Determine the [x, y] coordinate at the center of the cell enclosing the given text.  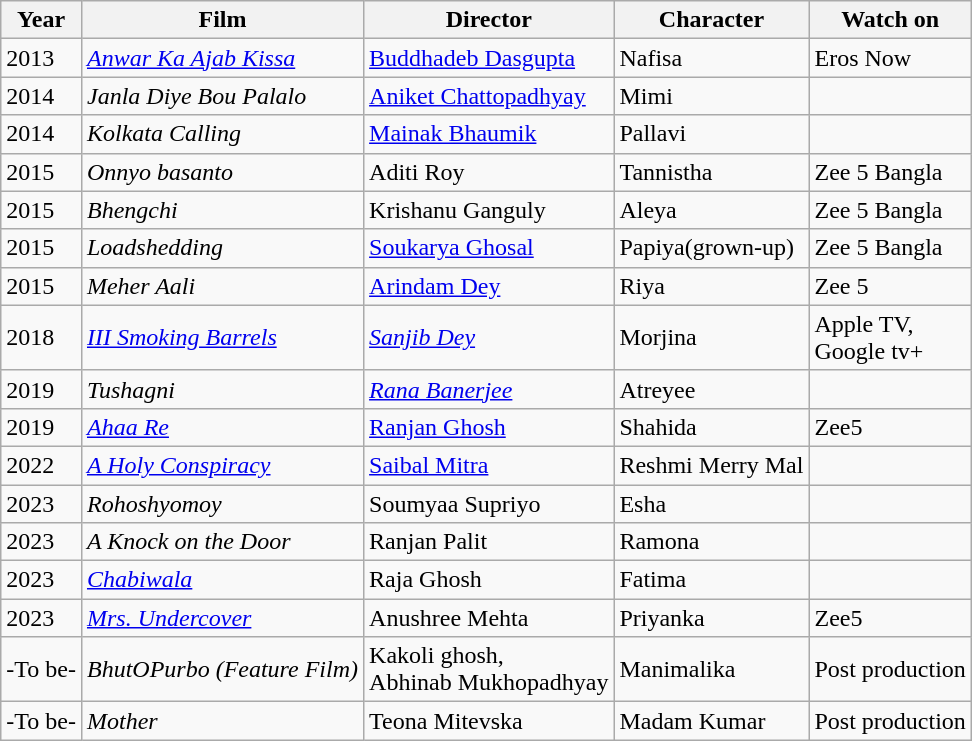
Nafisa [712, 58]
Rohoshyomoy [222, 503]
Mother [222, 721]
Watch on [890, 20]
Year [42, 20]
Saibal Mitra [489, 465]
2022 [42, 465]
Kakoli ghosh,Abhinab Mukhopadhyay [489, 670]
A Holy Conspiracy [222, 465]
Atreyee [712, 389]
Meher Aali [222, 286]
A Knock on the Door [222, 542]
Krishanu Ganguly [489, 210]
Fatima [712, 580]
Tannistha [712, 172]
Raja Ghosh [489, 580]
Onnyo basanto [222, 172]
Sanjib Dey [489, 338]
Arindam Dey [489, 286]
Ranjan Ghosh [489, 427]
Tushagni [222, 389]
Riya [712, 286]
Apple TV,Google tv+ [890, 338]
Papiya(grown-up) [712, 248]
Soumyaa Supriyo [489, 503]
Film [222, 20]
Reshmi Merry Mal [712, 465]
Bhengchi [222, 210]
Aniket Chattopadhyay [489, 96]
Ramona [712, 542]
Director [489, 20]
BhutOPurbo (Feature Film) [222, 670]
Anwar Ka Ajab Kissa [222, 58]
2018 [42, 338]
Esha [712, 503]
2013 [42, 58]
Aleya [712, 210]
III Smoking Barrels [222, 338]
Loadshedding [222, 248]
Character [712, 20]
Anushree Mehta [489, 618]
Pallavi [712, 134]
Eros Now [890, 58]
Ahaa Re [222, 427]
Aditi Roy [489, 172]
Morjina [712, 338]
Shahida [712, 427]
Kolkata Calling [222, 134]
Zee 5 [890, 286]
Ranjan Palit [489, 542]
Soukarya Ghosal [489, 248]
Teona Mitevska [489, 721]
Mimi [712, 96]
Buddhadeb Dasgupta [489, 58]
Madam Kumar [712, 721]
Rana Banerjee [489, 389]
Priyanka [712, 618]
Manimalika [712, 670]
Mainak Bhaumik [489, 134]
Janla Diye Bou Palalo [222, 96]
Mrs. Undercover [222, 618]
Chabiwala [222, 580]
